Search for the cell housing the specified text and yield its [X, Y] center coordinate. 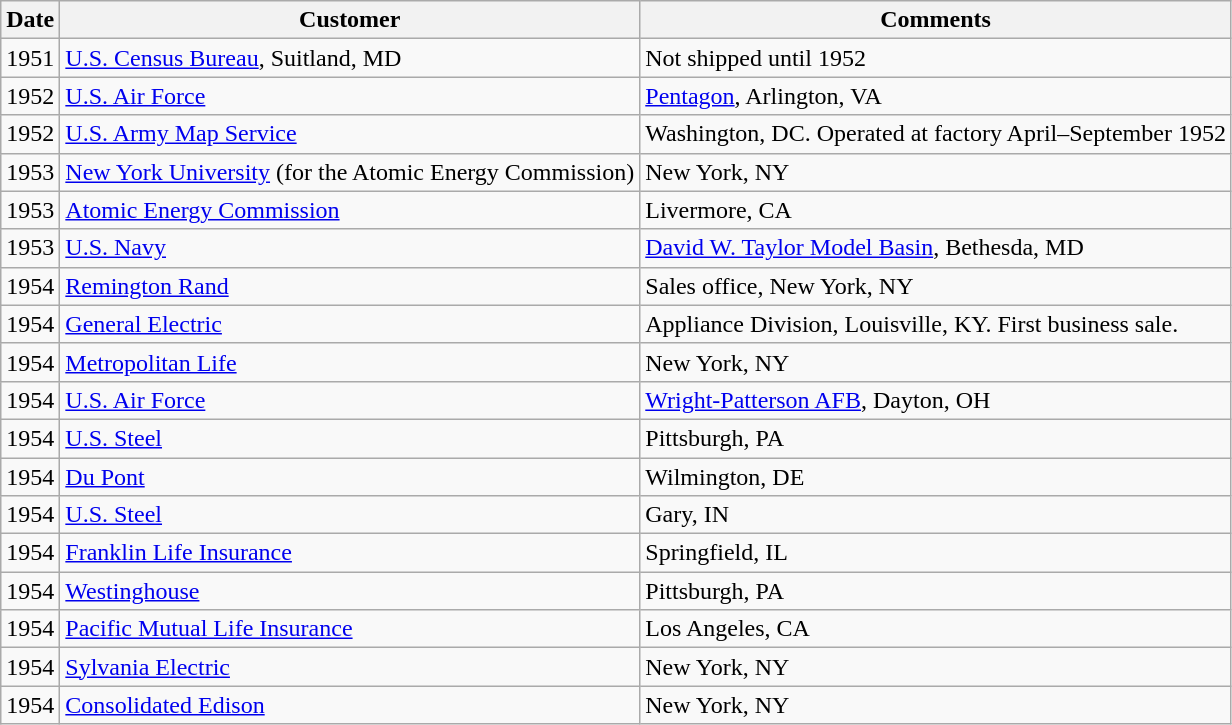
Livermore, CA [936, 210]
Remington Rand [350, 286]
Date [30, 20]
Washington, DC. Operated at factory April–September 1952 [936, 134]
Pacific Mutual Life Insurance [350, 629]
Springfield, IL [936, 553]
Westinghouse [350, 591]
Sylvania Electric [350, 667]
Franklin Life Insurance [350, 553]
Comments [936, 20]
Du Pont [350, 477]
Appliance Division, Louisville, KY. First business sale. [936, 324]
New York University (for the Atomic Energy Commission) [350, 172]
General Electric [350, 324]
Customer [350, 20]
U.S. Census Bureau, Suitland, MD [350, 58]
Metropolitan Life [350, 362]
1951 [30, 58]
Wilmington, DE [936, 477]
Not shipped until 1952 [936, 58]
Los Angeles, CA [936, 629]
Pentagon, Arlington, VA [936, 96]
David W. Taylor Model Basin, Bethesda, MD [936, 248]
Gary, IN [936, 515]
Atomic Energy Commission [350, 210]
U.S. Navy [350, 248]
Wright-Patterson AFB, Dayton, OH [936, 400]
Consolidated Edison [350, 705]
U.S. Army Map Service [350, 134]
Sales office, New York, NY [936, 286]
